From the cell containing the given text, extract its center point as [x, y] coordinate. 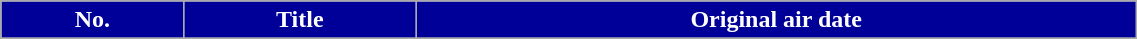
Title [300, 20]
Original air date [776, 20]
No. [92, 20]
